Determine the [X, Y] coordinate at the center of the cell enclosing the given text.  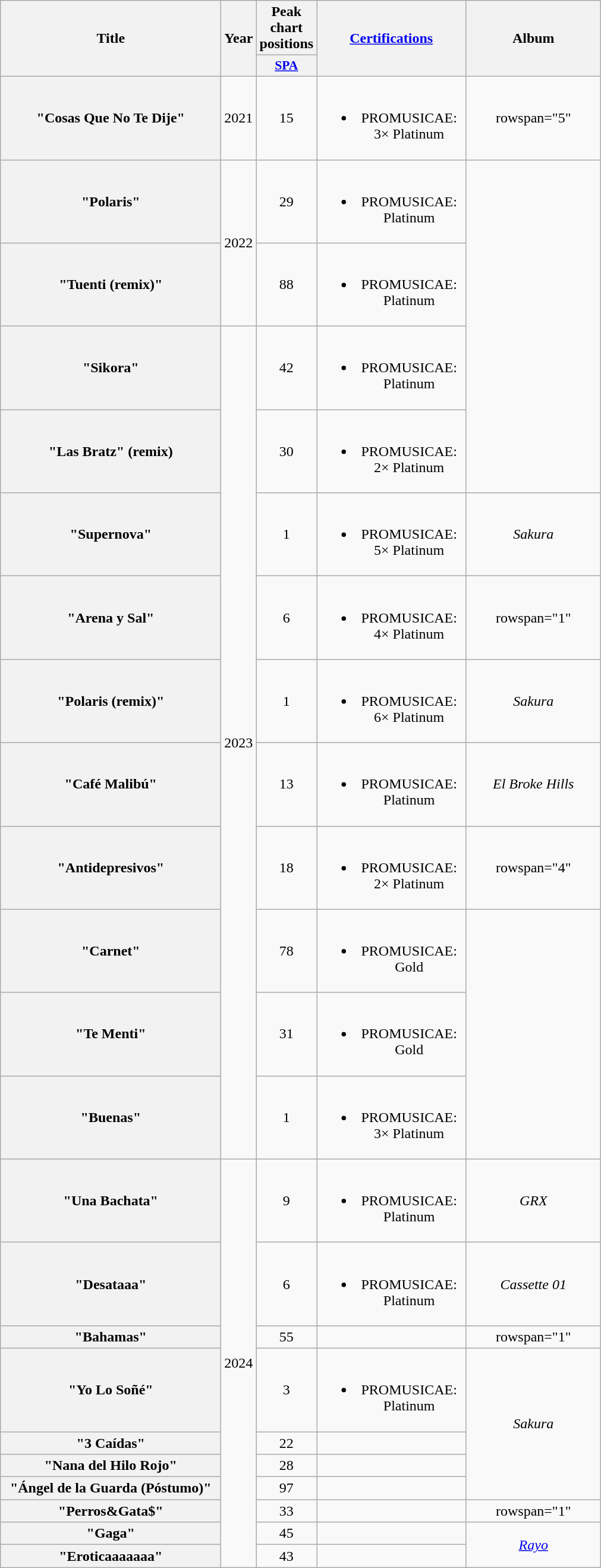
"Ángel de la Guarda (Póstumo)" [111, 1488]
"Desataaa" [111, 1284]
"Carnet" [111, 951]
88 [287, 285]
"Yo Lo Soñé" [111, 1390]
"Arena y Sal" [111, 618]
"Polaris" [111, 201]
30 [287, 451]
9 [287, 1201]
Cassette 01 [534, 1284]
PROMUSICAE: 4× Platinum [391, 618]
Rayo [534, 1545]
rowspan="4" [534, 868]
42 [287, 368]
2021 [239, 118]
Peak chart positions [287, 28]
33 [287, 1511]
PROMUSICAE: 6× Platinum [391, 701]
"Gaga" [111, 1534]
28 [287, 1466]
"Eroticaaaaaaa" [111, 1556]
"Tuenti (remix)" [111, 285]
55 [287, 1337]
"Te Menti" [111, 1034]
"Perros&Gata$" [111, 1511]
97 [287, 1488]
15 [287, 118]
Title [111, 39]
18 [287, 868]
"3 Caídas" [111, 1443]
13 [287, 784]
"Las Bratz" (remix) [111, 451]
"Supernova" [111, 535]
22 [287, 1443]
31 [287, 1034]
"Bahamas" [111, 1337]
"Café Malibú" [111, 784]
"Polaris (remix)" [111, 701]
"Cosas Que No Te Dije" [111, 118]
Certifications [391, 39]
2023 [239, 743]
Year [239, 39]
rowspan="5" [534, 118]
45 [287, 1534]
29 [287, 201]
Album [534, 39]
"Sikora" [111, 368]
GRX [534, 1201]
2022 [239, 243]
2024 [239, 1363]
3 [287, 1390]
SPA [287, 66]
"Nana del Hilo Rojo" [111, 1466]
PROMUSICAE: 5× Platinum [391, 535]
"Antidepresivos" [111, 868]
43 [287, 1556]
78 [287, 951]
"Buenas" [111, 1117]
El Broke Hills [534, 784]
"Una Bachata" [111, 1201]
